Extract the [X, Y] coordinate from the center of the cell holding the provided text.  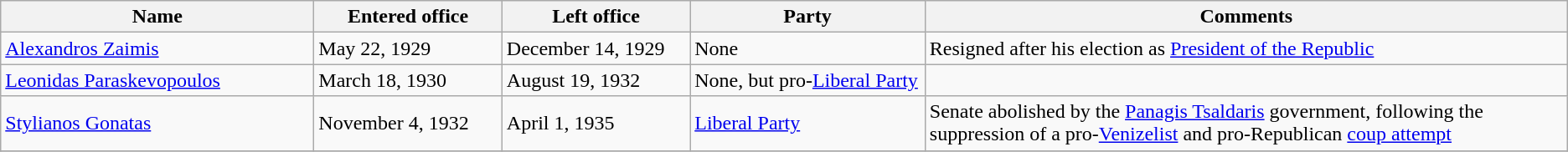
August 19, 1932 [596, 80]
December 14, 1929 [596, 48]
Senate abolished by the Panagis Tsaldaris government, following the suppression of a pro-Venizelist and pro-Republican coup attempt [1246, 124]
April 1, 1935 [596, 124]
Stylianos Gonatas [157, 124]
Leonidas Paraskevopoulos [157, 80]
Resigned after his election as President of the Republic [1246, 48]
November 4, 1932 [408, 124]
Entered office [408, 17]
None [807, 48]
Left office [596, 17]
Alexandros Zaimis [157, 48]
May 22, 1929 [408, 48]
Name [157, 17]
Party [807, 17]
March 18, 1930 [408, 80]
Comments [1246, 17]
Liberal Party [807, 124]
None, but pro-Liberal Party [807, 80]
